Provide the [X, Y] coordinate of the cell's center where the given text is located.  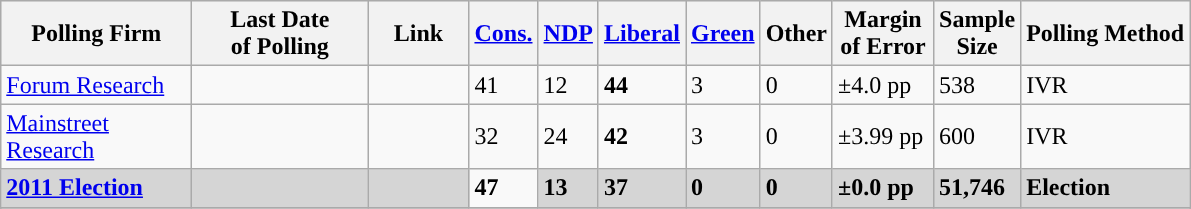
±0.0 pp [882, 188]
Marginof Error [882, 34]
41 [504, 85]
Mainstreet Research [96, 136]
32 [504, 136]
600 [978, 136]
Green [724, 34]
Last Dateof Polling [280, 34]
Polling Method [1106, 34]
37 [642, 188]
47 [504, 188]
538 [978, 85]
12 [568, 85]
Cons. [504, 34]
2011 Election [96, 188]
13 [568, 188]
Link [418, 34]
Other [796, 34]
±4.0 pp [882, 85]
Liberal [642, 34]
42 [642, 136]
24 [568, 136]
51,746 [978, 188]
Election [1106, 188]
Forum Research [96, 85]
Polling Firm [96, 34]
NDP [568, 34]
SampleSize [978, 34]
±3.99 pp [882, 136]
44 [642, 85]
